Pinpoint the cell where the given text exists, returning its [x, y] midpoint coordinate. 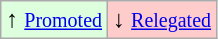
↓ Relegated [162, 20]
↑ Promoted [54, 20]
